Pinpoint the cell where the given text exists, returning its [x, y] midpoint coordinate. 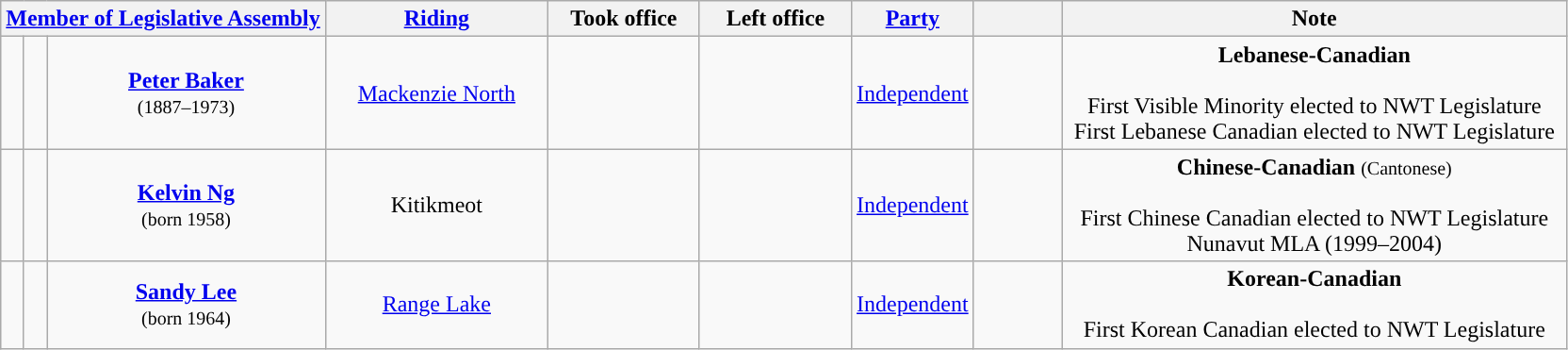
Korean-CanadianFirst Korean Canadian elected to NWT Legislature [1315, 305]
Mackenzie North [436, 92]
Note [1315, 19]
Left office [775, 19]
Riding [436, 19]
Took office [624, 19]
Lebanese-CanadianFirst Visible Minority elected to NWT Legislature First Lebanese Canadian elected to NWT Legislature [1315, 92]
Member of Legislative Assembly [164, 19]
Kelvin Ng(born 1958) [187, 206]
Party [913, 19]
Chinese-Canadian (Cantonese)First Chinese Canadian elected to NWT LegislatureNunavut MLA (1999–2004) [1315, 206]
Kitikmeot [436, 206]
Range Lake [436, 305]
Sandy Lee(born 1964) [187, 305]
Peter Baker(1887–1973) [187, 92]
